Extract the [X, Y] coordinate from the center of the cell holding the provided text.  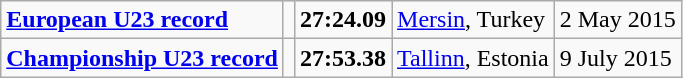
Mersin, Turkey [474, 20]
27:24.09 [342, 20]
Championship U23 record [142, 58]
9 July 2015 [618, 58]
27:53.38 [342, 58]
Tallinn, Estonia [474, 58]
European U23 record [142, 20]
2 May 2015 [618, 20]
